Output the [X, Y] coordinate of the center of the cell containing the given text.  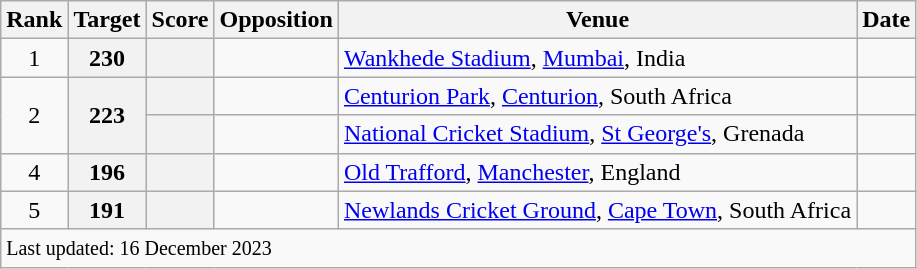
Wankhede Stadium, Mumbai, India [597, 58]
5 [34, 210]
Target [107, 20]
196 [107, 172]
4 [34, 172]
National Cricket Stadium, St George's, Grenada [597, 134]
Last updated: 16 December 2023 [458, 248]
Newlands Cricket Ground, Cape Town, South Africa [597, 210]
Rank [34, 20]
Old Trafford, Manchester, England [597, 172]
191 [107, 210]
Opposition [276, 20]
223 [107, 115]
Venue [597, 20]
Centurion Park, Centurion, South Africa [597, 96]
Date [886, 20]
230 [107, 58]
1 [34, 58]
Score [180, 20]
2 [34, 115]
